From the cell containing the given text, extract its center point as (x, y) coordinate. 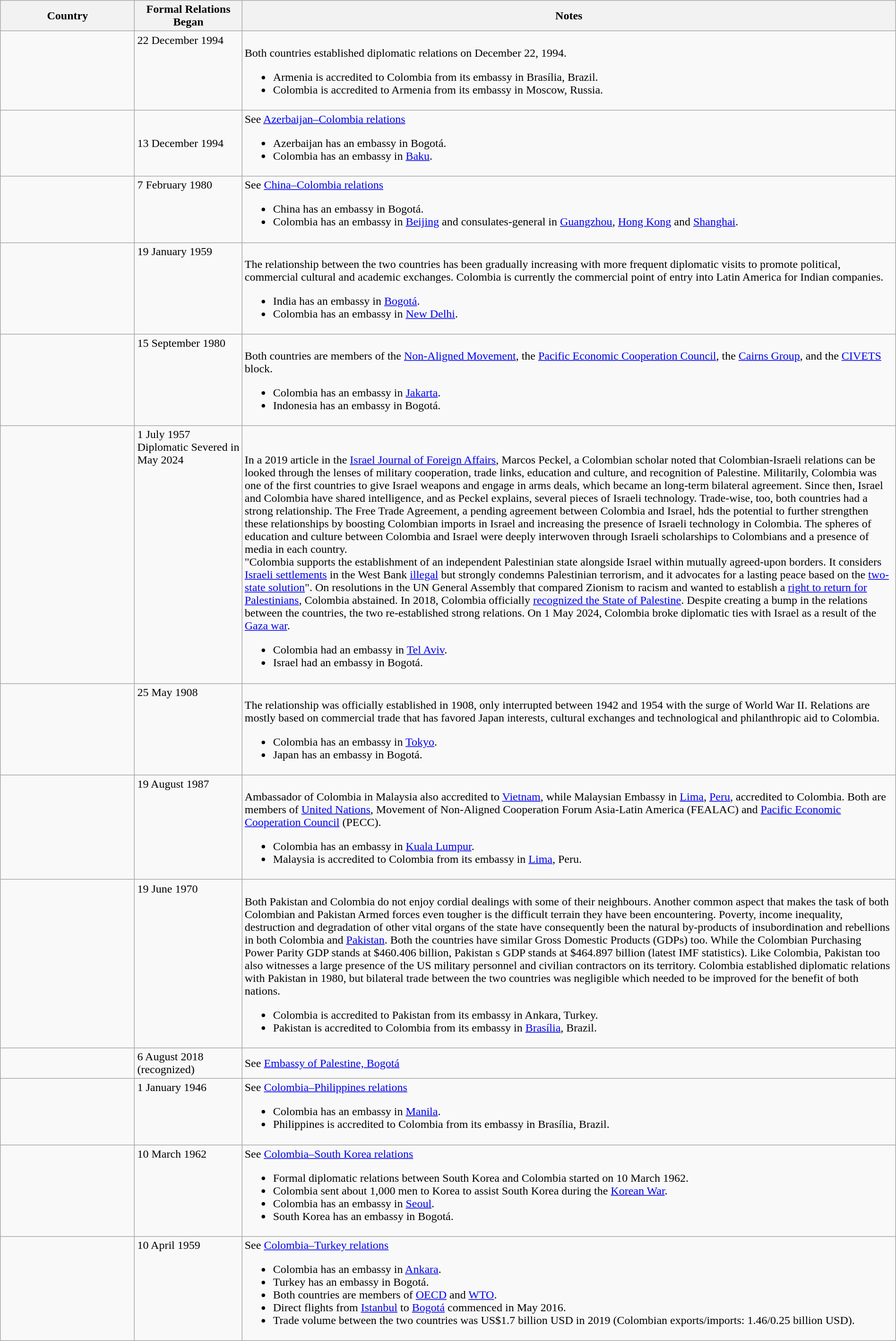
See Azerbaijan–Colombia relationsAzerbaijan has an embassy in Bogotá.Colombia has an embassy in Baku. (569, 143)
10 March 1962 (188, 1190)
Country (68, 16)
6 August 2018 (recognized) (188, 1063)
See Embassy of Palestine, Bogotá (569, 1063)
1 January 1946 (188, 1111)
19 January 1959 (188, 288)
13 December 1994 (188, 143)
15 September 1980 (188, 380)
10 April 1959 (188, 1289)
Notes (569, 16)
19 June 1970 (188, 963)
1 July 1957 Diplomatic Severed in May 2024 (188, 555)
25 May 1908 (188, 729)
Formal Relations Began (188, 16)
See Colombia–Philippines relationsColombia has an embassy in Manila.Philippines is accredited to Colombia from its embassy in Brasília, Brazil. (569, 1111)
22 December 1994 (188, 71)
7 February 1980 (188, 209)
19 August 1987 (188, 827)
